Detect which cell encompasses the target text, then output its (X, Y) center coordinate. 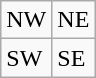
SW (26, 58)
NE (74, 20)
NW (26, 20)
SE (74, 58)
